Capture the cell that displays the provided text and extract its (X, Y) central coordinate. 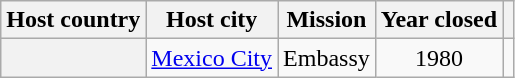
Mexico City (212, 58)
Embassy (327, 58)
Year closed (438, 20)
1980 (438, 58)
Host country (74, 20)
Mission (327, 20)
Host city (212, 20)
